Detect which cell encompasses the target text, then output its [X, Y] center coordinate. 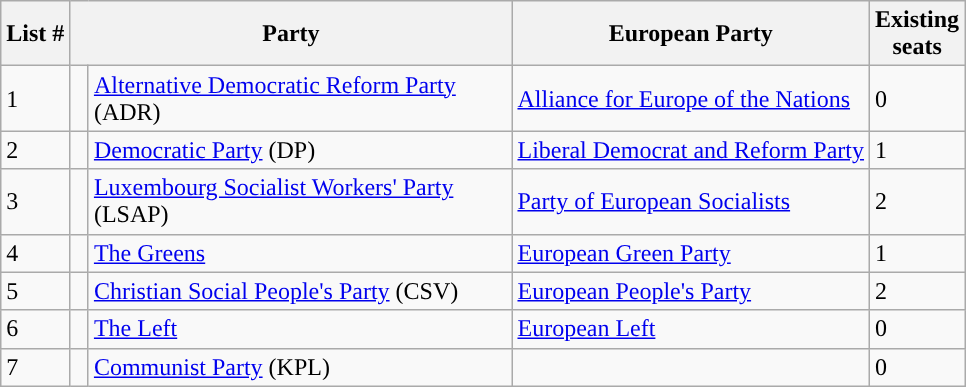
7 [36, 367]
Communist Party (KPL) [300, 367]
Existing seats [918, 34]
5 [36, 291]
Alternative Democratic Reform Party (ADR) [300, 98]
The Greens [300, 253]
European Party [691, 34]
3 [36, 202]
Democratic Party (DP) [300, 150]
6 [36, 329]
4 [36, 253]
European People's Party [691, 291]
Alliance for Europe of the Nations [691, 98]
List # [36, 34]
Christian Social People's Party (CSV) [300, 291]
The Left [300, 329]
European Left [691, 329]
European Green Party [691, 253]
Luxembourg Socialist Workers' Party (LSAP) [300, 202]
Party [291, 34]
Party of European Socialists [691, 202]
Liberal Democrat and Reform Party [691, 150]
